Scan for the cell matching the given text and deliver its (x, y) coordinate at center. 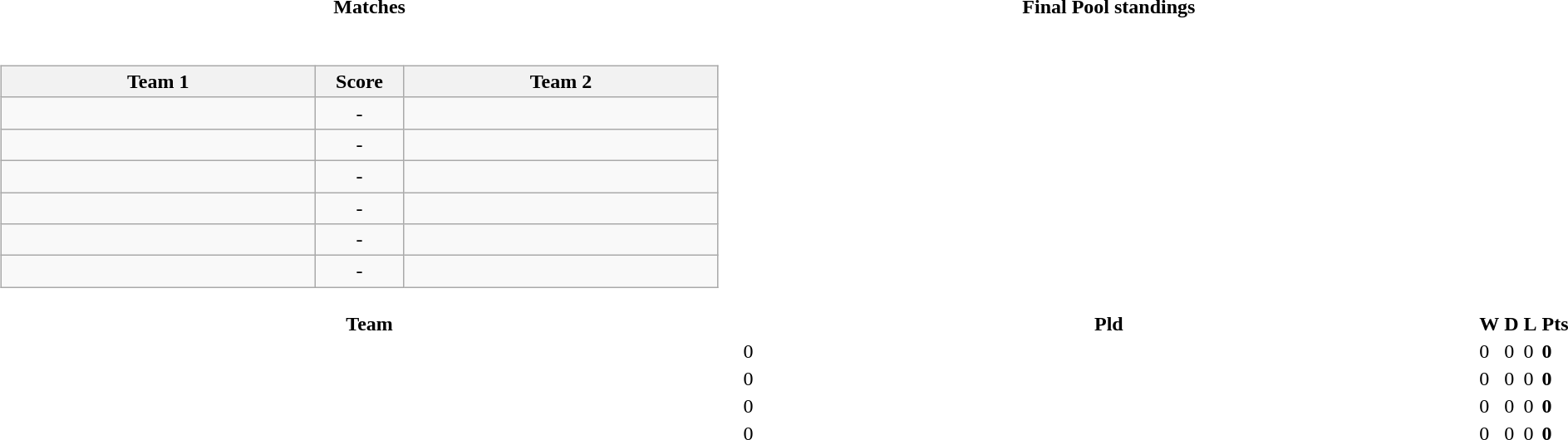
Pld (1108, 324)
L (1531, 324)
W (1489, 324)
Team 2 (561, 81)
D (1511, 324)
Score (359, 81)
Team 1 (158, 81)
